Locate the cell with the specified text and output its (x, y) center coordinate. 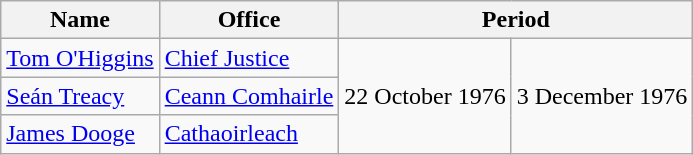
Tom O'Higgins (80, 58)
Ceann Comhairle (249, 96)
Chief Justice (249, 58)
22 October 1976 (425, 96)
Name (80, 20)
3 December 1976 (602, 96)
James Dooge (80, 134)
Seán Treacy (80, 96)
Period (516, 20)
Office (249, 20)
Cathaoirleach (249, 134)
